For the text-containing cell, return its midpoint in (x, y) coordinate format. 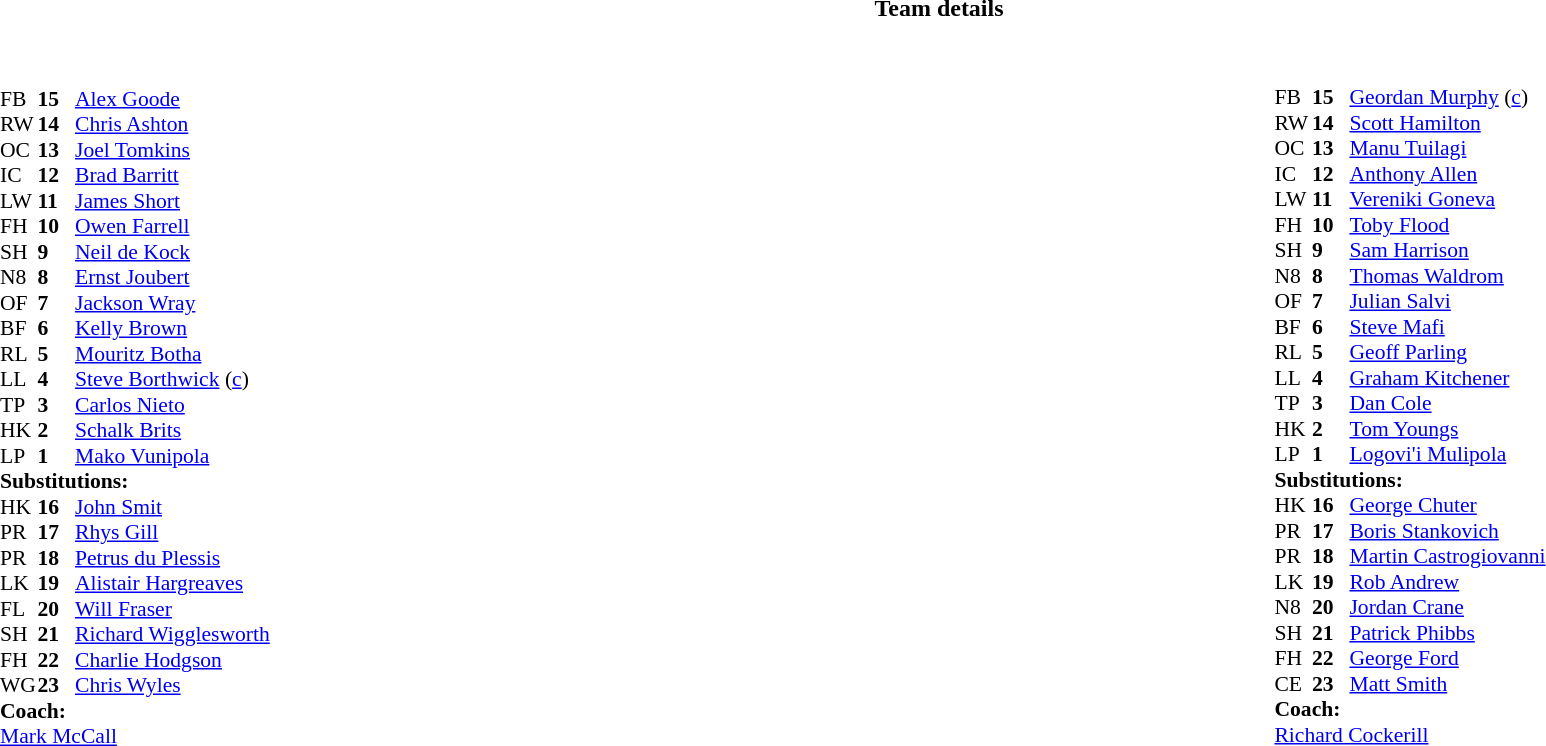
Dan Cole (1447, 403)
George Ford (1447, 659)
Will Fraser (172, 609)
Schalk Brits (172, 431)
WG (19, 685)
John Smit (172, 507)
Ernst Joubert (172, 277)
Richard Wigglesworth (172, 635)
Logovi'i Mulipola (1447, 455)
Toby Flood (1447, 225)
Rob Andrew (1447, 582)
Alistair Hargreaves (172, 583)
FL (19, 609)
Chris Wyles (172, 685)
Mouritz Botha (172, 354)
Brad Barritt (172, 175)
Charlie Hodgson (172, 660)
Manu Tuilagi (1447, 149)
James Short (172, 201)
Alex Goode (172, 99)
Neil de Kock (172, 252)
Boris Stankovich (1447, 531)
Carlos Nieto (172, 405)
Scott Hamilton (1447, 123)
Jordan Crane (1447, 607)
Anthony Allen (1447, 174)
Geoff Parling (1447, 353)
Owen Farrell (172, 227)
Rhys Gill (172, 533)
Mako Vunipola (172, 456)
Geordan Murphy (c) (1447, 97)
George Chuter (1447, 505)
Graham Kitchener (1447, 378)
Chris Ashton (172, 125)
Jackson Wray (172, 303)
CE (1293, 684)
Petrus du Plessis (172, 558)
Sam Harrison (1447, 251)
Thomas Waldrom (1447, 276)
Martin Castrogiovanni (1447, 557)
Steve Borthwick (c) (172, 379)
Patrick Phibbs (1447, 633)
Julian Salvi (1447, 301)
Tom Youngs (1447, 429)
Matt Smith (1447, 684)
Vereniki Goneva (1447, 199)
Joel Tomkins (172, 150)
Steve Mafi (1447, 327)
Kelly Brown (172, 329)
